Identify which cell holds the provided text, then report its (X, Y) central coordinate. 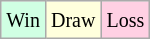
Loss (126, 20)
Draw (72, 20)
Win (24, 20)
